Provide the [X, Y] coordinate of the cell's center where the given text is located.  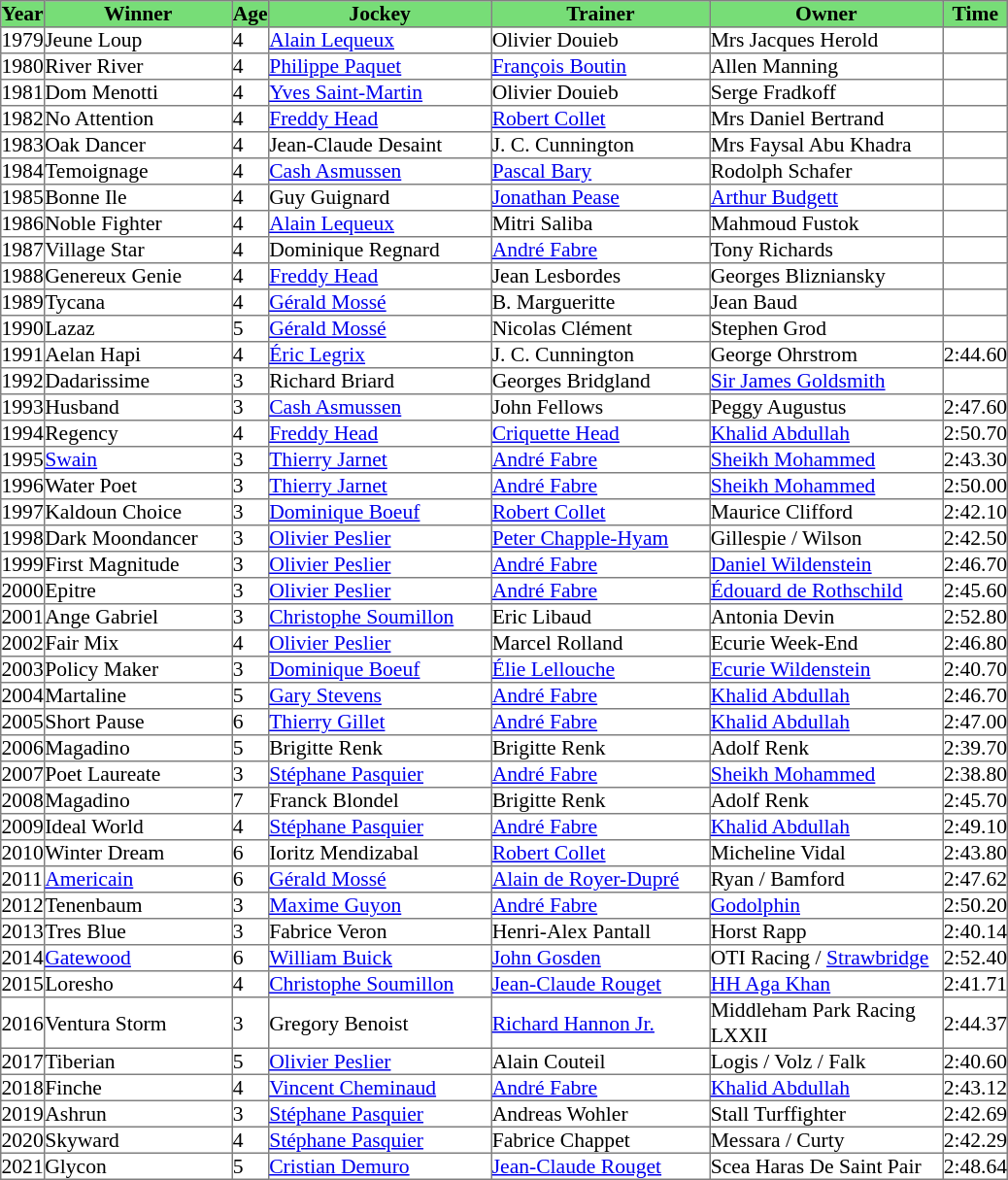
Tony Richards [826, 251]
Gregory Benoist [380, 1023]
Godolphin [826, 905]
1996 [23, 486]
Mahmoud Fustok [826, 223]
Noble Fighter [138, 223]
Gatewood [138, 958]
Maxime Guyon [380, 905]
Middleham Park Racing LXXII [826, 1023]
1984 [23, 171]
Age [251, 14]
Philippe Paquet [380, 66]
Dom Menotti [138, 93]
Sir James Goldsmith [826, 381]
Time [975, 14]
Maurice Clifford [826, 513]
Jean Lesbordes [600, 276]
Scea Haras De Saint Pair [826, 1165]
Stephen Grod [826, 328]
No Attention [138, 118]
2:42.29 [975, 1140]
2001 [23, 618]
Jockey [380, 14]
1999 [23, 565]
2:40.70 [975, 670]
Mrs Faysal Abu Khadra [826, 146]
Loresho [138, 985]
1991 [23, 355]
Horst Rapp [826, 932]
7 [251, 800]
2002 [23, 643]
Logis / Volz / Falk [826, 1061]
1985 [23, 198]
2:50.70 [975, 433]
Tiberian [138, 1061]
2000 [23, 590]
Gillespie / Wilson [826, 538]
Ecurie Week-End [826, 643]
Aelan Hapi [138, 355]
Genereux Genie [138, 276]
1987 [23, 251]
2:42.50 [975, 538]
Richard Hannon Jr. [600, 1023]
2017 [23, 1061]
Americain [138, 880]
Mitri Saliba [600, 223]
2007 [23, 775]
Éric Legrix [380, 355]
Thierry Gillet [380, 723]
1995 [23, 460]
Ashrun [138, 1113]
Criquette Head [600, 433]
2:45.70 [975, 800]
2:40.14 [975, 932]
Ideal World [138, 827]
Dominique Regnard [380, 251]
Serge Fradkoff [826, 93]
2005 [23, 723]
B. Margueritte [600, 303]
2015 [23, 985]
Pascal Bary [600, 171]
Temoignage [138, 171]
OTI Racing / Strawbridge [826, 958]
2:48.64 [975, 1165]
William Buick [380, 958]
2:42.69 [975, 1113]
Finche [138, 1088]
Lazaz [138, 328]
Tres Blue [138, 932]
Policy Maker [138, 670]
Winter Dream [138, 853]
2:38.80 [975, 775]
Poet Laureate [138, 775]
1983 [23, 146]
2:50.00 [975, 486]
2009 [23, 827]
2006 [23, 748]
Jeune Loup [138, 41]
Fabrice Chappet [600, 1140]
2:39.70 [975, 748]
Gary Stevens [380, 695]
1979 [23, 41]
Yves Saint-Martin [380, 93]
Fabrice Veron [380, 932]
Jean Baud [826, 303]
2008 [23, 800]
Stall Turffighter [826, 1113]
Arthur Budgett [826, 198]
2011 [23, 880]
2:43.12 [975, 1088]
1997 [23, 513]
Messara / Curty [826, 1140]
Fair Mix [138, 643]
Epitre [138, 590]
2:46.80 [975, 643]
Andreas Wohler [600, 1113]
1989 [23, 303]
Dark Moondancer [138, 538]
Skyward [138, 1140]
Marcel Rolland [600, 643]
2016 [23, 1023]
2:52.80 [975, 618]
First Magnitude [138, 565]
Kaldoun Choice [138, 513]
Martaline [138, 695]
2:47.00 [975, 723]
Alain Couteil [600, 1061]
Henri-Alex Pantall [600, 932]
Georges Blizniansky [826, 276]
Village Star [138, 251]
Water Poet [138, 486]
Dadarissime [138, 381]
Antonia Devin [826, 618]
2:40.60 [975, 1061]
Daniel Wildenstein [826, 565]
2:50.20 [975, 905]
1998 [23, 538]
2:44.37 [975, 1023]
Édouard de Rothschild [826, 590]
2:43.30 [975, 460]
Regency [138, 433]
Micheline Vidal [826, 853]
John Gosden [600, 958]
Franck Blondel [380, 800]
1982 [23, 118]
Rodolph Schafer [826, 171]
2014 [23, 958]
George Ohrstrom [826, 355]
Guy Guignard [380, 198]
1992 [23, 381]
Alain de Royer-Dupré [600, 880]
2018 [23, 1088]
Trainer [600, 14]
2020 [23, 1140]
1980 [23, 66]
Richard Briard [380, 381]
Jonathan Pease [600, 198]
Ange Gabriel [138, 618]
Swain [138, 460]
Mrs Daniel Bertrand [826, 118]
Jean-Claude Desaint [380, 146]
Short Pause [138, 723]
2:47.62 [975, 880]
François Boutin [600, 66]
1990 [23, 328]
Allen Manning [826, 66]
2:43.80 [975, 853]
2:44.60 [975, 355]
1981 [23, 93]
2012 [23, 905]
Ioritz Mendizabal [380, 853]
2:52.40 [975, 958]
2013 [23, 932]
Peggy Augustus [826, 408]
Vincent Cheminaud [380, 1088]
Winner [138, 14]
1993 [23, 408]
Tenenbaum [138, 905]
Georges Bridgland [600, 381]
2:42.10 [975, 513]
Eric Libaud [600, 618]
John Fellows [600, 408]
2:47.60 [975, 408]
1988 [23, 276]
Oak Dancer [138, 146]
Husband [138, 408]
2:45.60 [975, 590]
Mrs Jacques Herold [826, 41]
2:49.10 [975, 827]
2003 [23, 670]
Year [23, 14]
Nicolas Clément [600, 328]
Glycon [138, 1165]
2004 [23, 695]
Élie Lellouche [600, 670]
2021 [23, 1165]
1994 [23, 433]
Ryan / Bamford [826, 880]
Owner [826, 14]
2019 [23, 1113]
Cristian Demuro [380, 1165]
Bonne Ile [138, 198]
1986 [23, 223]
HH Aga Khan [826, 985]
Ecurie Wildenstein [826, 670]
Ventura Storm [138, 1023]
Peter Chapple-Hyam [600, 538]
River River [138, 66]
2010 [23, 853]
Tycana [138, 303]
2:41.71 [975, 985]
